Identify which cell holds the provided text, then report its (X, Y) central coordinate. 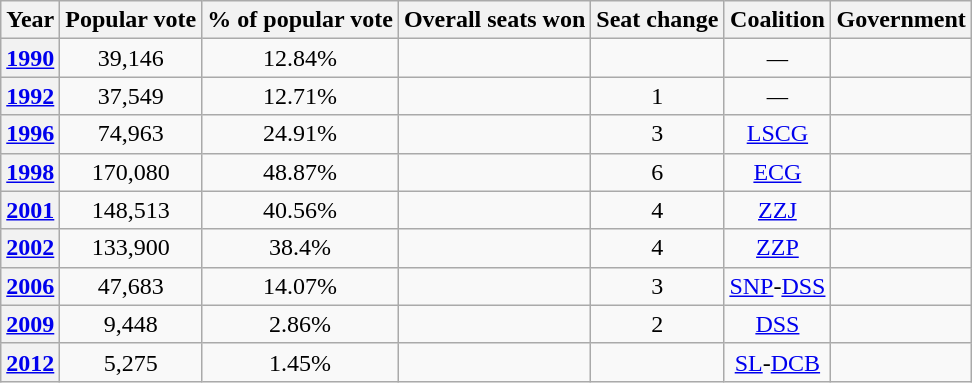
SL-DCB (778, 362)
1990 (30, 58)
Popular vote (131, 20)
Seat change (658, 20)
Overall seats won (494, 20)
1996 (30, 134)
ZZP (778, 248)
39,146 (131, 58)
% of popular vote (300, 20)
12.71% (300, 96)
133,900 (131, 248)
2.86% (300, 324)
2002 (30, 248)
5,275 (131, 362)
24.91% (300, 134)
Coalition (778, 20)
1992 (30, 96)
148,513 (131, 210)
Government (901, 20)
2009 (30, 324)
6 (658, 172)
170,080 (131, 172)
ECG (778, 172)
2 (658, 324)
2012 (30, 362)
14.07% (300, 286)
1998 (30, 172)
74,963 (131, 134)
2006 (30, 286)
SNP-DSS (778, 286)
40.56% (300, 210)
1.45% (300, 362)
LSCG (778, 134)
9,448 (131, 324)
12.84% (300, 58)
ZZJ (778, 210)
DSS (778, 324)
2001 (30, 210)
47,683 (131, 286)
38.4% (300, 248)
48.87% (300, 172)
Year (30, 20)
37,549 (131, 96)
1 (658, 96)
